Output the (x, y) coordinate of the center of the cell containing the given text.  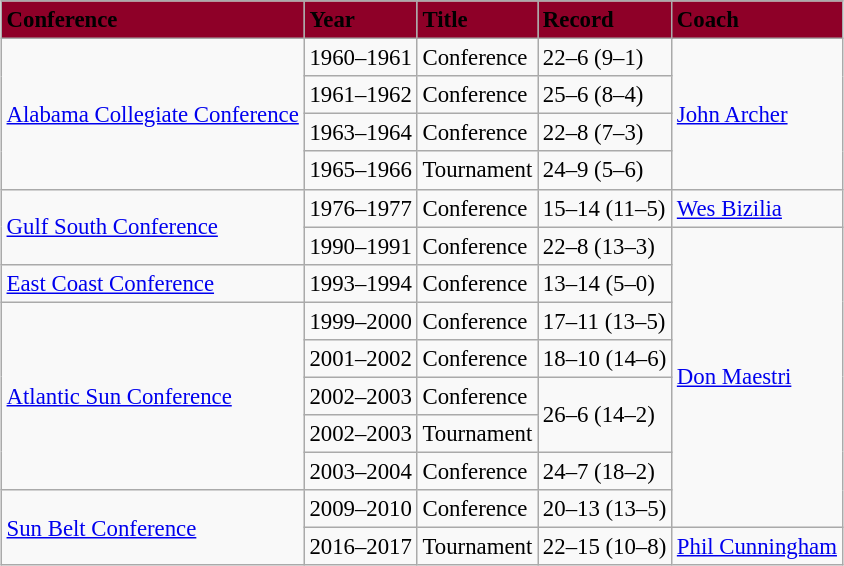
26–6 (14–2) (605, 414)
Year (360, 20)
2016–2017 (360, 546)
1993–1994 (360, 283)
Sun Belt Conference (152, 528)
25–6 (8–4) (605, 95)
18–10 (14–6) (605, 358)
2003–2004 (360, 471)
Phil Cunningham (758, 546)
1999–2000 (360, 321)
17–11 (13–5) (605, 321)
Alabama Collegiate Conference (152, 114)
1961–1962 (360, 95)
John Archer (758, 114)
22–8 (13–3) (605, 246)
24–7 (18–2) (605, 471)
13–14 (5–0) (605, 283)
1990–1991 (360, 246)
22–8 (7–3) (605, 133)
2009–2010 (360, 509)
Gulf South Conference (152, 226)
Record (605, 20)
Wes Bizilia (758, 208)
2001–2002 (360, 358)
15–14 (11–5) (605, 208)
1960–1961 (360, 58)
Don Maestri (758, 378)
20–13 (13–5) (605, 509)
22–15 (10–8) (605, 546)
1976–1977 (360, 208)
24–9 (5–6) (605, 170)
East Coast Conference (152, 283)
Coach (758, 20)
Atlantic Sun Conference (152, 396)
22–6 (9–1) (605, 58)
1965–1966 (360, 170)
Title (477, 20)
1963–1964 (360, 133)
